Return the (x, y) coordinate for the center point of the cell that contains the specified text.  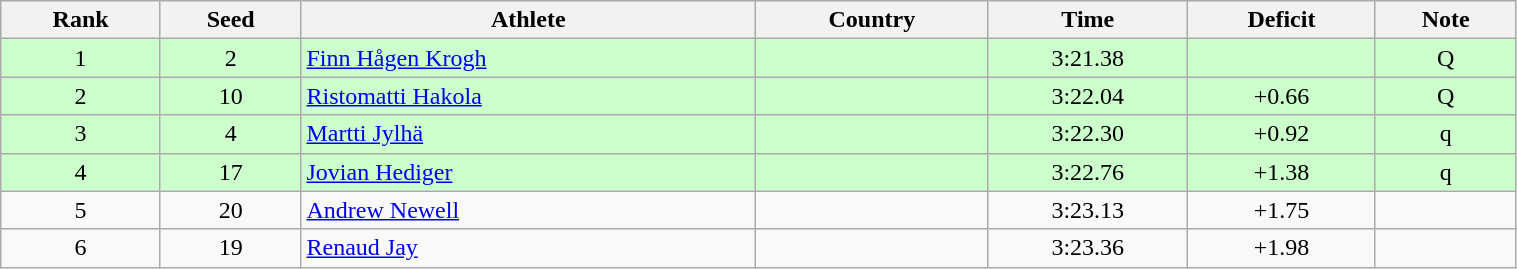
Andrew Newell (528, 210)
5 (81, 210)
+1.38 (1281, 172)
10 (230, 96)
17 (230, 172)
Martti Jylhä (528, 134)
Note (1446, 20)
Renaud Jay (528, 248)
3:23.36 (1088, 248)
+0.92 (1281, 134)
3 (81, 134)
Jovian Hediger (528, 172)
3:21.38 (1088, 58)
Time (1088, 20)
3:22.76 (1088, 172)
Deficit (1281, 20)
20 (230, 210)
Athlete (528, 20)
3:22.04 (1088, 96)
3:23.13 (1088, 210)
Ristomatti Hakola (528, 96)
+1.98 (1281, 248)
Finn Hågen Krogh (528, 58)
3:22.30 (1088, 134)
Country (872, 20)
+0.66 (1281, 96)
Rank (81, 20)
1 (81, 58)
6 (81, 248)
+1.75 (1281, 210)
19 (230, 248)
Seed (230, 20)
